Search for the cell housing the specified text and yield its (X, Y) center coordinate. 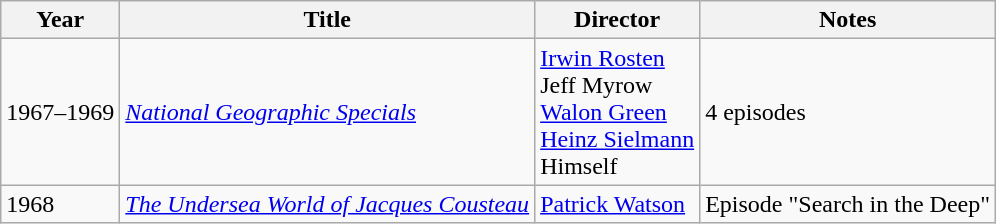
The Undersea World of Jacques Cousteau (328, 204)
National Geographic Specials (328, 112)
Director (618, 20)
4 episodes (848, 112)
1968 (60, 204)
Irwin RostenJeff MyrowWalon GreenHeinz SielmannHimself (618, 112)
Title (328, 20)
1967–1969 (60, 112)
Notes (848, 20)
Patrick Watson (618, 204)
Year (60, 20)
Episode "Search in the Deep" (848, 204)
